For the text-containing cell, return its midpoint in [x, y] coordinate format. 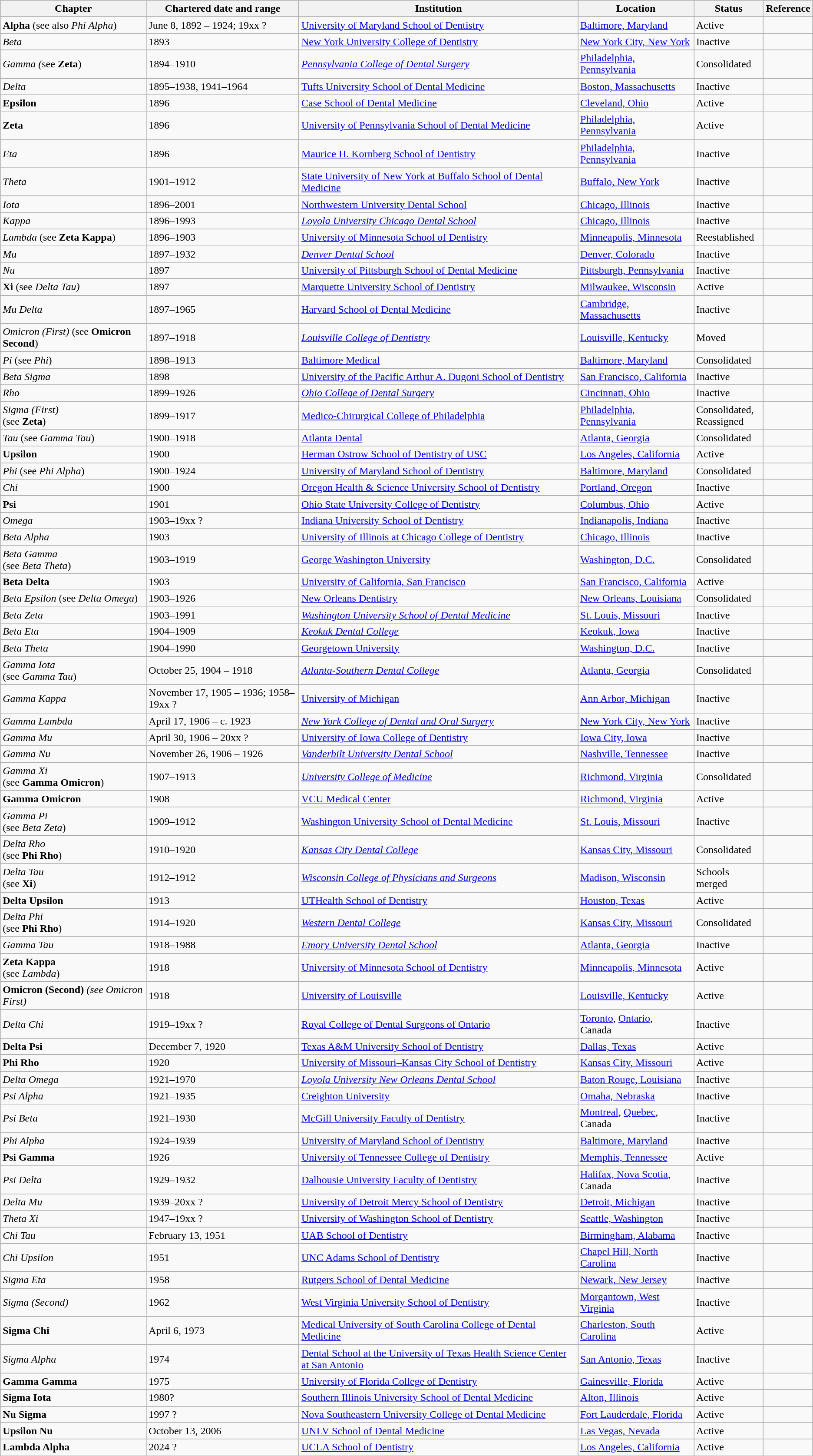
Pittsburgh, Pennsylvania [636, 271]
University of Louisville [438, 996]
Phi Alpha [73, 1141]
Nova Southeastern University College of Dental Medicine [438, 1414]
1980? [223, 1398]
1896–1903 [223, 237]
Western Dental College [438, 923]
University of Washington School of Dentistry [438, 1218]
October 13, 2006 [223, 1431]
Rho [73, 393]
Theta [73, 182]
Upsilon [73, 454]
1897–1918 [223, 338]
November 17, 1905 – 1936; 1958–19xx ? [223, 698]
1924–1939 [223, 1141]
Maurice H. Kornberg School of Dentistry [438, 154]
Reference [788, 9]
Halifax, Nova Scotia, Canada [636, 1180]
1903–1919 [223, 559]
Gamma Nu [73, 754]
February 13, 1951 [223, 1235]
Psi [73, 504]
Upsilon Nu [73, 1431]
Louisville College of Dentistry [438, 338]
Chi [73, 487]
Loyola University Chicago Dental School [438, 221]
Omicron (Second) (see Omicron First) [73, 996]
December 7, 1920 [223, 1046]
1962 [223, 1302]
Beta Theta [73, 648]
1900–1918 [223, 438]
Sigma (First)(see Zeta) [73, 415]
Moved [729, 338]
Milwaukee, Wisconsin [636, 287]
Phi Rho [73, 1063]
1898–1913 [223, 360]
Detroit, Michigan [636, 1202]
University of the Pacific Arthur A. Dugoni School of Dentistry [438, 377]
Gamma Omicron [73, 799]
Loyola University New Orleans Dental School [438, 1079]
1921–1935 [223, 1096]
Birmingham, Alabama [636, 1235]
Delta Omega [73, 1079]
UCLA School of Dentistry [438, 1447]
Beta Gamma(see Beta Theta) [73, 559]
Indianapolis, Indiana [636, 520]
UAB School of Dentistry [438, 1235]
Keokuk, Iowa [636, 632]
University of Tennessee College of Dentistry [438, 1157]
Lambda Alpha [73, 1447]
Mu [73, 254]
George Washington University [438, 559]
Royal College of Dental Surgeons of Ontario [438, 1024]
Epsilon [73, 103]
Emory University Dental School [438, 945]
West Virginia University School of Dentistry [438, 1302]
Psi Beta [73, 1118]
1919–19xx ? [223, 1024]
1893 [223, 42]
Northwestern University Dental School [438, 204]
Reestablished [729, 237]
University of Missouri–Kansas City School of Dentistry [438, 1063]
1912–1912 [223, 877]
Nu [73, 271]
Gamma Kappa [73, 698]
Tufts University School of Dental Medicine [438, 86]
1958 [223, 1280]
1896–1993 [223, 221]
Psi Gamma [73, 1157]
Chi Tau [73, 1235]
Beta Sigma [73, 377]
UTHealth School of Dentistry [438, 900]
1898 [223, 377]
Pi (see Phi) [73, 360]
Gamma Gamma [73, 1381]
University of Pennsylvania School of Dental Medicine [438, 125]
Omega [73, 520]
Gamma Tau [73, 945]
University of Michigan [438, 698]
Medico-Chirurgical College of Philadelphia [438, 415]
1920 [223, 1063]
1975 [223, 1381]
Dalhousie University Faculty of Dentistry [438, 1180]
Omicron (First) (see Omicron Second) [73, 338]
Delta Upsilon [73, 900]
1894–1910 [223, 64]
Case School of Dental Medicine [438, 103]
Pennsylvania College of Dental Surgery [438, 64]
State University of New York at Buffalo School of Dental Medicine [438, 182]
Cleveland, Ohio [636, 103]
Dental School at the University of Texas Health Science Center at San Antonio [438, 1359]
VCU Medical Center [438, 799]
Chapter [73, 9]
Keokuk Dental College [438, 632]
Sigma Eta [73, 1280]
University of Iowa College of Dentistry [438, 738]
UNLV School of Dental Medicine [438, 1431]
Delta Phi(see Phi Rho) [73, 923]
Beta Zeta [73, 615]
Medical University of South Carolina College of Dental Medicine [438, 1331]
Eta [73, 154]
Nu Sigma [73, 1414]
Beta Delta [73, 582]
1899–1917 [223, 415]
Tau (see Gamma Tau) [73, 438]
1901 [223, 504]
Seattle, Washington [636, 1218]
1939–20xx ? [223, 1202]
Delta Chi [73, 1024]
Beta [73, 42]
April 17, 1906 – c. 1923 [223, 721]
Dallas, Texas [636, 1046]
1896–2001 [223, 204]
1908 [223, 799]
Gamma (see Zeta) [73, 64]
New Orleans, Louisiana [636, 599]
Rutgers School of Dental Medicine [438, 1280]
Delta Tau(see Xi) [73, 877]
Alton, Illinois [636, 1398]
1900–1924 [223, 471]
1921–1930 [223, 1118]
Institution [438, 9]
UNC Adams School of Dentistry [438, 1258]
Psi Alpha [73, 1096]
Vanderbilt University Dental School [438, 754]
University of Detroit Mercy School of Dentistry [438, 1202]
Denver, Colorado [636, 254]
1901–1912 [223, 182]
Phi (see Phi Alpha) [73, 471]
Baltimore Medical [438, 360]
Status [729, 9]
Beta Eta [73, 632]
Herman Ostrow School of Dentistry of USC [438, 454]
Ann Arbor, Michigan [636, 698]
University of Illinois at Chicago College of Dentistry [438, 537]
1897–1965 [223, 309]
Gamma Xi(see Gamma Omicron) [73, 777]
November 26, 1906 – 1926 [223, 754]
Gamma Lambda [73, 721]
Morgantown, West Virginia [636, 1302]
Denver Dental School [438, 254]
Oregon Health & Science University School of Dentistry [438, 487]
1997 ? [223, 1414]
University of Pittsburgh School of Dental Medicine [438, 271]
1914–1920 [223, 923]
Wisconsin College of Physicians and Surgeons [438, 877]
1895–1938, 1941–1964 [223, 86]
New York University College of Dentistry [438, 42]
Chartered date and range [223, 9]
Sigma Iota [73, 1398]
1903–19xx ? [223, 520]
1903–1991 [223, 615]
San Antonio, Texas [636, 1359]
Indiana University School of Dentistry [438, 520]
Alpha (see also Phi Alpha) [73, 25]
Columbus, Ohio [636, 504]
Portland, Oregon [636, 487]
Gamma Iota(see Gamma Tau) [73, 671]
University of California, San Francisco [438, 582]
June 8, 1892 – 1924; 19xx ? [223, 25]
Iowa City, Iowa [636, 738]
Beta Alpha [73, 537]
Delta Psi [73, 1046]
Chi Upsilon [73, 1258]
Iota [73, 204]
1910–1920 [223, 850]
Toronto, Ontario,Canada [636, 1024]
1918–1988 [223, 945]
Baton Rouge, Louisiana [636, 1079]
Buffalo, New York [636, 182]
Location [636, 9]
Delta [73, 86]
Las Vegas, Nevada [636, 1431]
Montreal, Quebec, Canada [636, 1118]
University of Florida College of Dentistry [438, 1381]
Delta Mu [73, 1202]
Cincinnati, Ohio [636, 393]
1951 [223, 1258]
Kappa [73, 221]
Omaha, Nebraska [636, 1096]
Delta Rho(see Phi Rho) [73, 850]
April 6, 1973 [223, 1331]
Kansas City Dental College [438, 850]
1904–1990 [223, 648]
Atlanta Dental [438, 438]
Houston, Texas [636, 900]
Harvard School of Dental Medicine [438, 309]
Georgetown University [438, 648]
Mu Delta [73, 309]
1904–1909 [223, 632]
Boston, Massachusetts [636, 86]
Sigma Alpha [73, 1359]
1897–1932 [223, 254]
October 25, 1904 – 1918 [223, 671]
McGill University Faculty of Dentistry [438, 1118]
April 30, 1906 – 20xx ? [223, 738]
Newark, New Jersey [636, 1280]
1921–1970 [223, 1079]
Atlanta-Southern Dental College [438, 671]
Texas A&M University School of Dentistry [438, 1046]
Psi Delta [73, 1180]
Gamma Pi(see Beta Zeta) [73, 821]
1974 [223, 1359]
Southern Illinois University School of Dental Medicine [438, 1398]
2024 ? [223, 1447]
Creighton University [438, 1096]
1926 [223, 1157]
Sigma Chi [73, 1331]
1913 [223, 900]
Cambridge, Massachusetts [636, 309]
Marquette University School of Dentistry [438, 287]
1947–19xx ? [223, 1218]
Memphis, Tennessee [636, 1157]
Ohio State University College of Dentistry [438, 504]
Gainesville, Florida [636, 1381]
Lambda (see Zeta Kappa) [73, 237]
1909–1912 [223, 821]
University College of Medicine [438, 777]
Beta Epsilon (see Delta Omega) [73, 599]
Zeta [73, 125]
Schools merged [729, 877]
Consolidated,Reassigned [729, 415]
Theta Xi [73, 1218]
Madison, Wisconsin [636, 877]
1899–1926 [223, 393]
1929–1932 [223, 1180]
Xi (see Delta Tau) [73, 287]
1907–1913 [223, 777]
Sigma (Second) [73, 1302]
1903–1926 [223, 599]
Charleston, South Carolina [636, 1331]
Fort Lauderdale, Florida [636, 1414]
Nashville, Tennessee [636, 754]
Chapel Hill, North Carolina [636, 1258]
Zeta Kappa(see Lambda) [73, 968]
New York College of Dental and Oral Surgery [438, 721]
New Orleans Dentistry [438, 599]
Ohio College of Dental Surgery [438, 393]
Gamma Mu [73, 738]
